Output the (x, y) coordinate of the center of the cell containing the given text.  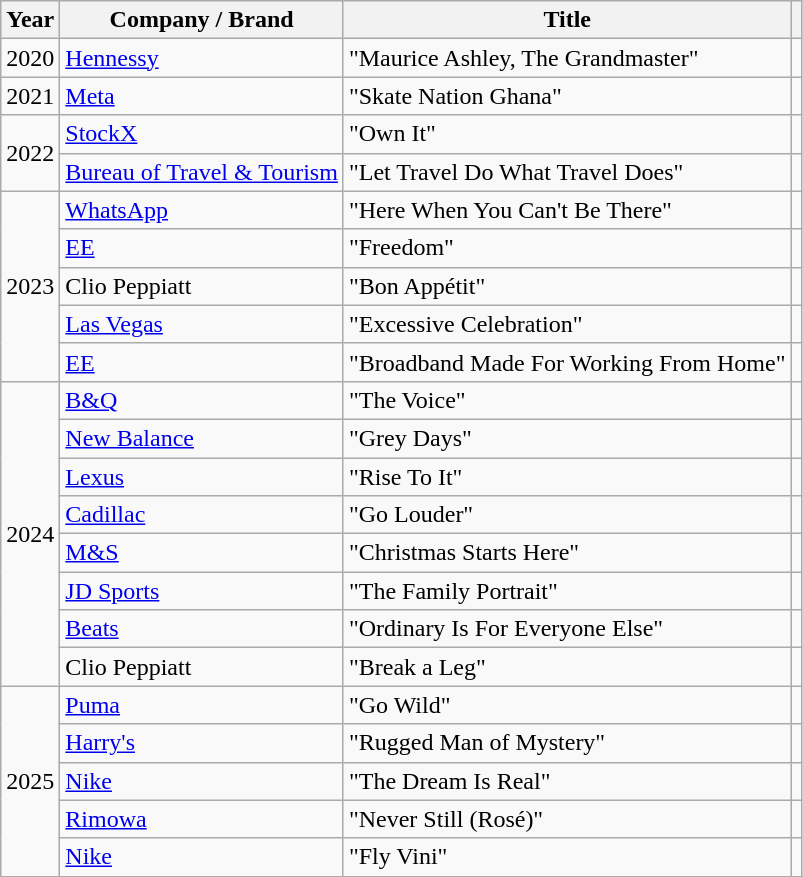
2024 (30, 533)
"Grey Days" (567, 438)
M&S (202, 553)
Title (567, 20)
"Let Travel Do What Travel Does" (567, 172)
2020 (30, 58)
"Christmas Starts Here" (567, 553)
StockX (202, 134)
"Rugged Man of Mystery" (567, 743)
"Never Still (Rosé)" (567, 819)
JD Sports (202, 591)
"The Dream Is Real" (567, 781)
B&Q (202, 400)
"Here When You Can't Be There" (567, 210)
Year (30, 20)
Las Vegas (202, 324)
2022 (30, 153)
Harry's (202, 743)
Hennessy (202, 58)
"Own It" (567, 134)
"Go Louder" (567, 515)
Lexus (202, 477)
"Maurice Ashley, The Grandmaster" (567, 58)
"Break a Leg" (567, 667)
Beats (202, 629)
Rimowa (202, 819)
Cadillac (202, 515)
"Broadband Made For Working From Home" (567, 362)
"The Voice" (567, 400)
"Go Wild" (567, 705)
"Bon Appétit" (567, 286)
"Freedom" (567, 248)
"Rise To It" (567, 477)
2023 (30, 286)
Puma (202, 705)
Bureau of Travel & Tourism (202, 172)
"Skate Nation Ghana" (567, 96)
Meta (202, 96)
Company / Brand (202, 20)
"Fly Vini" (567, 857)
"The Family Portrait" (567, 591)
2025 (30, 781)
"Excessive Celebration" (567, 324)
"Ordinary Is For Everyone Else" (567, 629)
2021 (30, 96)
New Balance (202, 438)
WhatsApp (202, 210)
